Search for the cell housing the specified text and yield its (x, y) center coordinate. 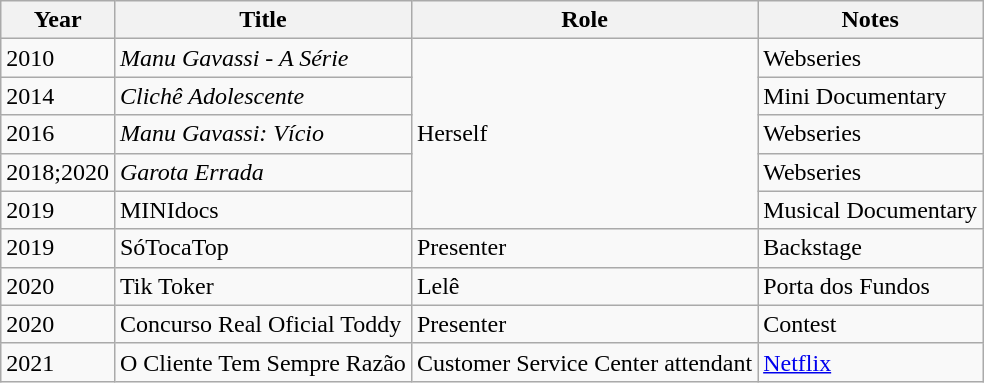
Lelê (584, 286)
Netflix (870, 362)
Manu Gavassi - A Série (262, 58)
Musical Documentary (870, 210)
MINIdocs (262, 210)
Garota Errada (262, 172)
Contest (870, 324)
Role (584, 20)
Manu Gavassi: Vício (262, 134)
Porta dos Fundos (870, 286)
2010 (58, 58)
O Cliente Tem Sempre Razão (262, 362)
Clichê Adolescente (262, 96)
2014 (58, 96)
Concurso Real Oficial Toddy (262, 324)
Backstage (870, 248)
Notes (870, 20)
2018;2020 (58, 172)
2021 (58, 362)
Herself (584, 134)
Customer Service Center attendant (584, 362)
Title (262, 20)
Tik Toker (262, 286)
SóTocaTop (262, 248)
Mini Documentary (870, 96)
2016 (58, 134)
Year (58, 20)
